Locate the cell with the specified text and output its (X, Y) center coordinate. 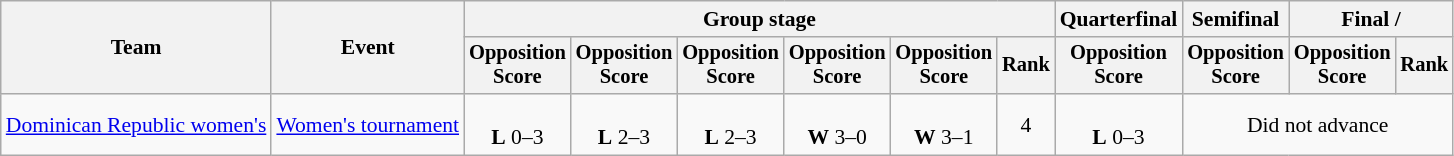
W 3–0 (838, 124)
Quarterfinal (1119, 19)
Final / (1371, 19)
W 3–1 (944, 124)
Semifinal (1236, 19)
Women's tournament (368, 124)
Group stage (760, 19)
Did not advance (1318, 124)
Dominican Republic women's (136, 124)
Event (368, 48)
Team (136, 48)
4 (1026, 124)
